From the cell containing the given text, extract its center point as [x, y] coordinate. 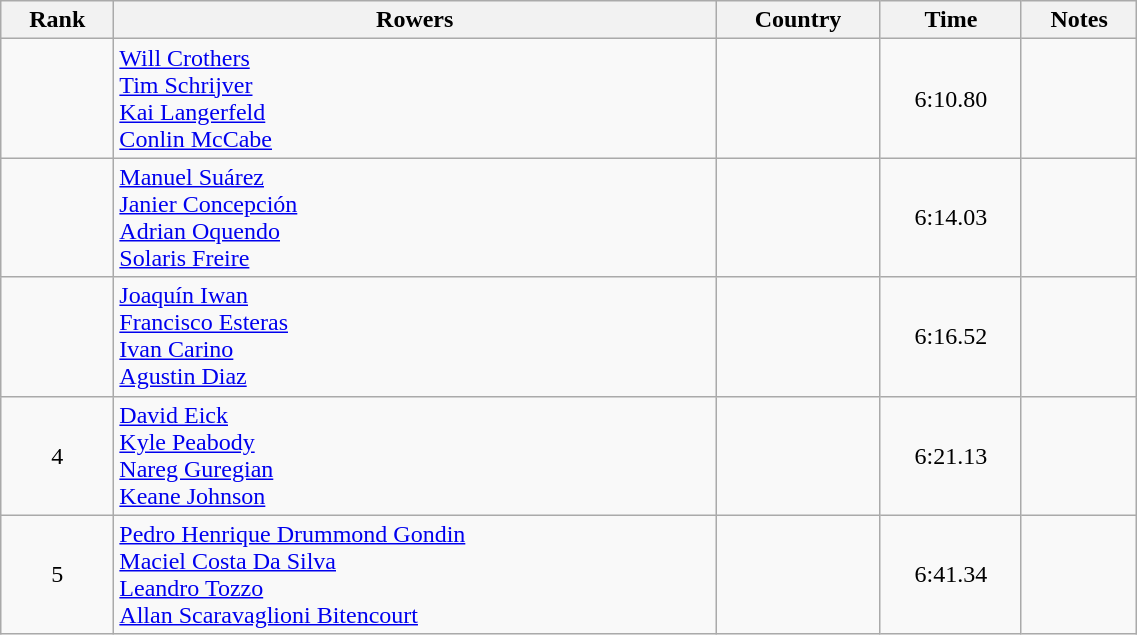
4 [58, 456]
6:16.52 [950, 336]
Country [798, 20]
Rank [58, 20]
Joaquín IwanFrancisco EsterasIvan CarinoAgustin Diaz [415, 336]
6:10.80 [950, 98]
Will CrothersTim SchrijverKai LangerfeldConlin McCabe [415, 98]
6:14.03 [950, 218]
Pedro Henrique Drummond GondinMaciel Costa Da SilvaLeandro TozzoAllan Scaravaglioni Bitencourt [415, 574]
Time [950, 20]
Notes [1078, 20]
Rowers [415, 20]
5 [58, 574]
David EickKyle PeabodyNareg GuregianKeane Johnson [415, 456]
6:41.34 [950, 574]
6:21.13 [950, 456]
Manuel SuárezJanier ConcepciónAdrian OquendoSolaris Freire [415, 218]
